Return [X, Y] of the center of cell containing provided text 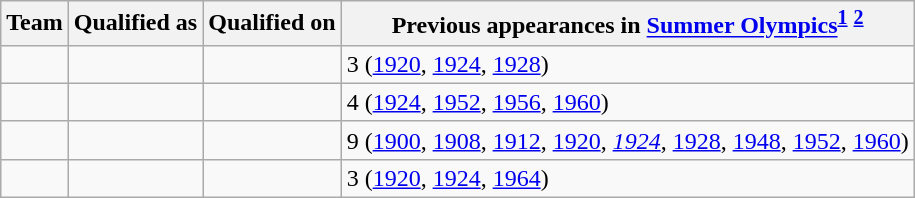
Previous appearances in Summer Olympics1 2 [628, 24]
9 (1900, 1908, 1912, 1920, 1924, 1928, 1948, 1952, 1960) [628, 140]
3 (1920, 1924, 1964) [628, 178]
Team [35, 24]
Qualified as [135, 24]
3 (1920, 1924, 1928) [628, 64]
Qualified on [272, 24]
4 (1924, 1952, 1956, 1960) [628, 102]
